Detect which cell encompasses the target text, then output its [x, y] center coordinate. 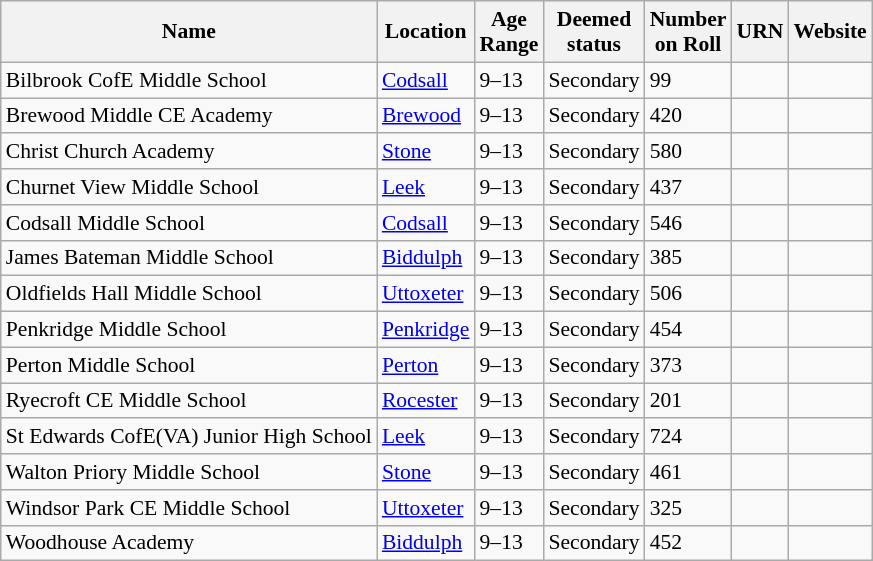
AgeRange [508, 32]
Name [189, 32]
St Edwards CofE(VA) Junior High School [189, 437]
546 [688, 223]
Website [830, 32]
724 [688, 437]
580 [688, 152]
454 [688, 330]
Bilbrook CofE Middle School [189, 80]
Brewood [426, 116]
Ryecroft CE Middle School [189, 401]
385 [688, 258]
Churnet View Middle School [189, 187]
Walton Priory Middle School [189, 472]
461 [688, 472]
99 [688, 80]
Penkridge [426, 330]
373 [688, 365]
Location [426, 32]
506 [688, 294]
Windsor Park CE Middle School [189, 508]
452 [688, 543]
Brewood Middle CE Academy [189, 116]
201 [688, 401]
Rocester [426, 401]
URN [760, 32]
Perton Middle School [189, 365]
Woodhouse Academy [189, 543]
Christ Church Academy [189, 152]
Numberon Roll [688, 32]
Deemedstatus [594, 32]
Perton [426, 365]
Oldfields Hall Middle School [189, 294]
James Bateman Middle School [189, 258]
437 [688, 187]
Penkridge Middle School [189, 330]
325 [688, 508]
420 [688, 116]
Codsall Middle School [189, 223]
